Capture the cell that displays the provided text and extract its [X, Y] central coordinate. 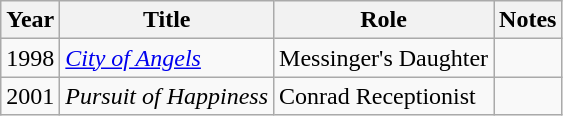
Role [384, 20]
Year [30, 20]
Messinger's Daughter [384, 58]
Title [167, 20]
Pursuit of Happiness [167, 96]
City of Angels [167, 58]
2001 [30, 96]
Notes [528, 20]
Conrad Receptionist [384, 96]
1998 [30, 58]
